Return (x, y) of the center of cell containing provided text 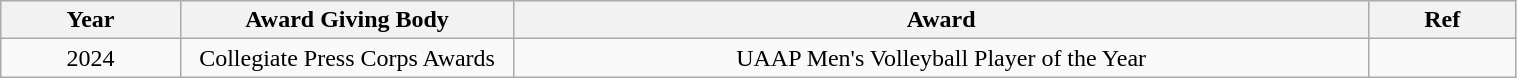
Award (942, 20)
Year (91, 20)
Collegiate Press Corps Awards (347, 58)
Ref (1442, 20)
Award Giving Body (347, 20)
UAAP Men's Volleyball Player of the Year (942, 58)
2024 (91, 58)
